Scan for the cell matching the given text and deliver its (x, y) coordinate at center. 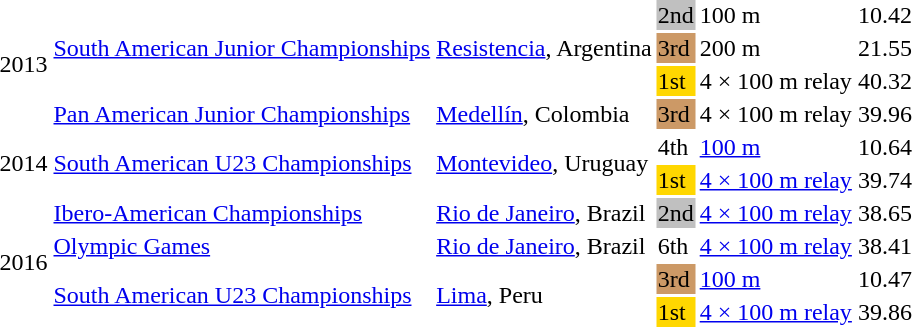
Pan American Junior Championships (242, 114)
Resistencia, Argentina (544, 48)
200 m (776, 48)
South American Junior Championships (242, 48)
Montevideo, Uruguay (544, 164)
Medellín, Colombia (544, 114)
4th (676, 147)
6th (676, 246)
Ibero-American Championships (242, 213)
Olympic Games (242, 246)
Lima, Peru (544, 296)
